Identify which cell holds the provided text, then report its (x, y) central coordinate. 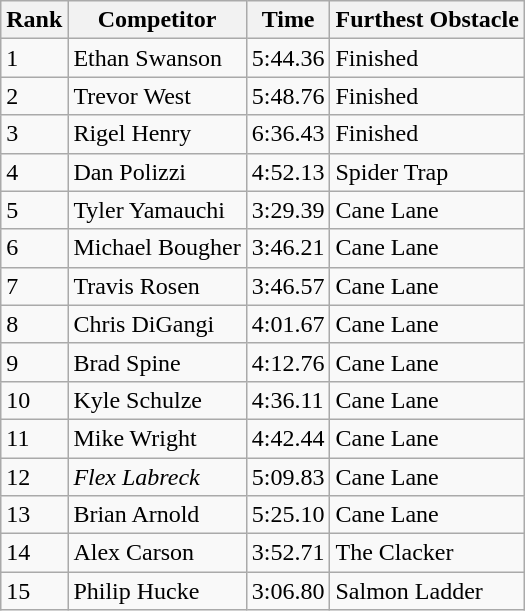
3:52.71 (288, 553)
Alex Carson (157, 553)
4:52.13 (288, 172)
5:09.83 (288, 477)
5:44.36 (288, 58)
Chris DiGangi (157, 324)
9 (34, 362)
8 (34, 324)
Salmon Ladder (427, 591)
Trevor West (157, 96)
Rigel Henry (157, 134)
Michael Bougher (157, 248)
Brad Spine (157, 362)
Mike Wright (157, 438)
7 (34, 286)
14 (34, 553)
13 (34, 515)
4:36.11 (288, 400)
1 (34, 58)
Travis Rosen (157, 286)
Philip Hucke (157, 591)
4:01.67 (288, 324)
Tyler Yamauchi (157, 210)
3 (34, 134)
15 (34, 591)
6:36.43 (288, 134)
4:42.44 (288, 438)
4:12.76 (288, 362)
2 (34, 96)
Brian Arnold (157, 515)
Competitor (157, 20)
10 (34, 400)
Ethan Swanson (157, 58)
Time (288, 20)
3:46.21 (288, 248)
Furthest Obstacle (427, 20)
4 (34, 172)
11 (34, 438)
Rank (34, 20)
Spider Trap (427, 172)
3:46.57 (288, 286)
Flex Labreck (157, 477)
3:29.39 (288, 210)
3:06.80 (288, 591)
The Clacker (427, 553)
5 (34, 210)
Kyle Schulze (157, 400)
5:48.76 (288, 96)
6 (34, 248)
Dan Polizzi (157, 172)
12 (34, 477)
5:25.10 (288, 515)
